Locate the cell with the specified text and output its [X, Y] center coordinate. 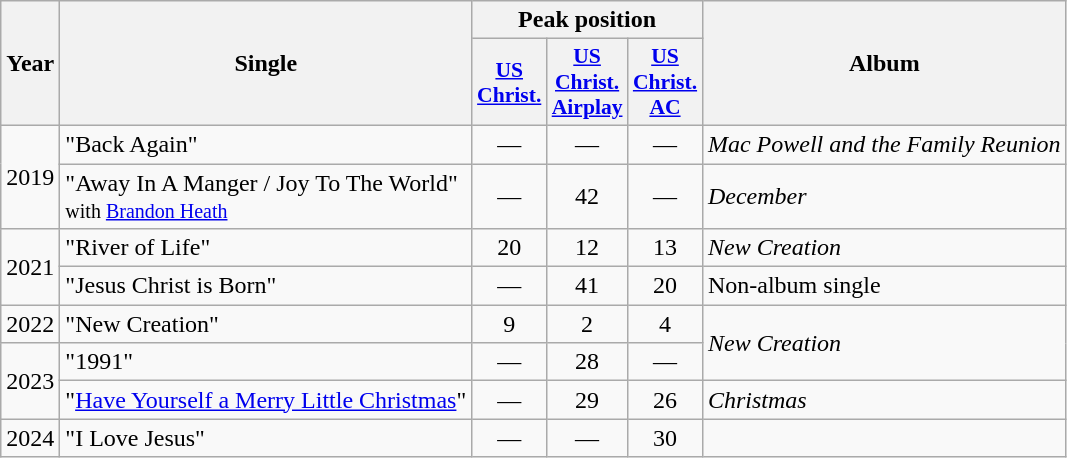
30 [666, 438]
Mac Powell and the Family Reunion [884, 144]
13 [666, 248]
2021 [30, 267]
USChrist.Airplay [588, 82]
"Away In A Manger / Joy To The World"with Brandon Heath [266, 196]
2019 [30, 176]
2024 [30, 438]
Year [30, 64]
28 [588, 362]
"I Love Jesus" [266, 438]
USChrist.AC [666, 82]
9 [510, 324]
Christmas [884, 400]
29 [588, 400]
2022 [30, 324]
26 [666, 400]
Peak position [588, 20]
4 [666, 324]
"New Creation" [266, 324]
Album [884, 64]
December [884, 196]
"Have Yourself a Merry Little Christmas" [266, 400]
2023 [30, 381]
42 [588, 196]
"Jesus Christ is Born" [266, 286]
2 [588, 324]
"River of Life" [266, 248]
Single [266, 64]
"1991" [266, 362]
USChrist. [510, 82]
41 [588, 286]
12 [588, 248]
Non-album single [884, 286]
"Back Again" [266, 144]
